Detect which cell encompasses the target text, then output its [X, Y] center coordinate. 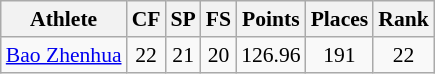
Athlete [64, 19]
Places [340, 19]
CF [146, 19]
126.96 [270, 55]
21 [182, 55]
SP [182, 19]
20 [218, 55]
FS [218, 19]
Rank [404, 19]
Bao Zhenhua [64, 55]
191 [340, 55]
Points [270, 19]
